Provide the (X, Y) coordinate of the cell's center where the given text is located.  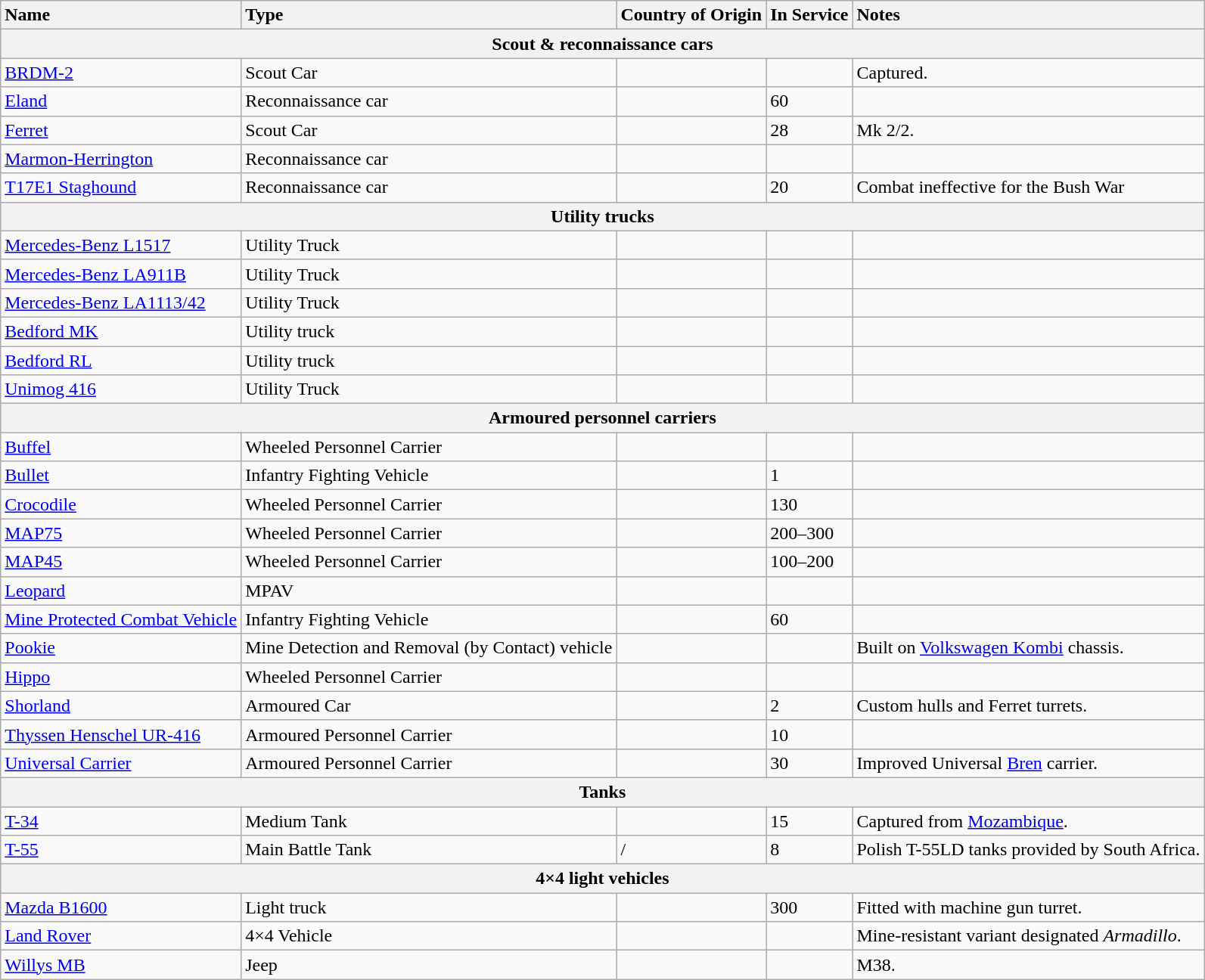
T-55 (121, 850)
Crocodile (121, 504)
Pookie (121, 648)
Marmon-Herrington (121, 159)
T17E1 Staghound (121, 188)
Mercedes-Benz LA1113/42 (121, 302)
Mk 2/2. (1029, 130)
Buffel (121, 447)
Willys MB (121, 965)
Eland (121, 101)
Light truck (429, 907)
Name (121, 15)
Built on Volkswagen Kombi chassis. (1029, 648)
Utility trucks (602, 216)
Mine-resistant variant designated Armadillo. (1029, 936)
Ferret (121, 130)
8 (809, 850)
Bullet (121, 476)
Type (429, 15)
20 (809, 188)
Captured. (1029, 73)
2 (809, 706)
Land Rover (121, 936)
200–300 (809, 533)
/ (691, 850)
Armoured personnel carriers (602, 418)
Polish T-55LD tanks provided by South Africa. (1029, 850)
300 (809, 907)
Tanks (602, 792)
Armoured Car (429, 706)
Bedford RL (121, 361)
MAP45 (121, 562)
Medium Tank (429, 820)
100–200 (809, 562)
In Service (809, 15)
Fitted with machine gun turret. (1029, 907)
15 (809, 820)
Unimog 416 (121, 389)
MPAV (429, 591)
Mine Detection and Removal (by Contact) vehicle (429, 648)
Combat ineffective for the Bush War (1029, 188)
Improved Universal Bren carrier. (1029, 763)
4×4 light vehicles (602, 879)
Universal Carrier (121, 763)
Shorland (121, 706)
Country of Origin (691, 15)
Notes (1029, 15)
Mercedes-Benz L1517 (121, 245)
Jeep (429, 965)
Mine Protected Combat Vehicle (121, 619)
130 (809, 504)
Thyssen Henschel UR-416 (121, 734)
10 (809, 734)
Custom hulls and Ferret turrets. (1029, 706)
28 (809, 130)
Leopard (121, 591)
T-34 (121, 820)
30 (809, 763)
Main Battle Tank (429, 850)
Bedford MK (121, 331)
Mazda B1600 (121, 907)
MAP75 (121, 533)
Mercedes-Benz LA911B (121, 274)
4×4 Vehicle (429, 936)
BRDM-2 (121, 73)
Captured from Mozambique. (1029, 820)
Scout & reconnaissance cars (602, 44)
1 (809, 476)
M38. (1029, 965)
Hippo (121, 677)
